Extract the [X, Y] coordinate from the center of the cell holding the provided text.  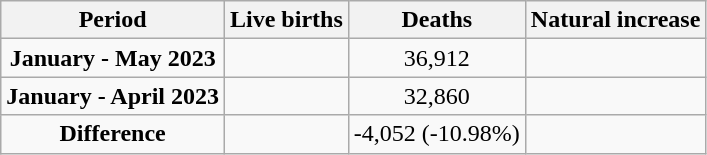
January - April 2023 [113, 96]
Deaths [436, 20]
Live births [287, 20]
Difference [113, 134]
January - May 2023 [113, 58]
32,860 [436, 96]
36,912 [436, 58]
Natural increase [616, 20]
-4,052 (-10.98%) [436, 134]
Period [113, 20]
